Pinpoint the cell where the given text exists, returning its [X, Y] midpoint coordinate. 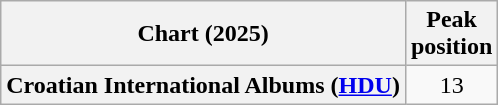
13 [451, 85]
Croatian International Albums (HDU) [204, 85]
Peakposition [451, 34]
Chart (2025) [204, 34]
